Return [X, Y] of the center of cell containing provided text 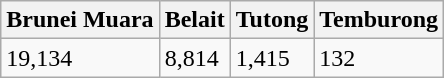
Belait [194, 20]
132 [379, 58]
Temburong [379, 20]
1,415 [272, 58]
8,814 [194, 58]
Tutong [272, 20]
19,134 [80, 58]
Brunei Muara [80, 20]
